Search for the cell housing the specified text and yield its (x, y) center coordinate. 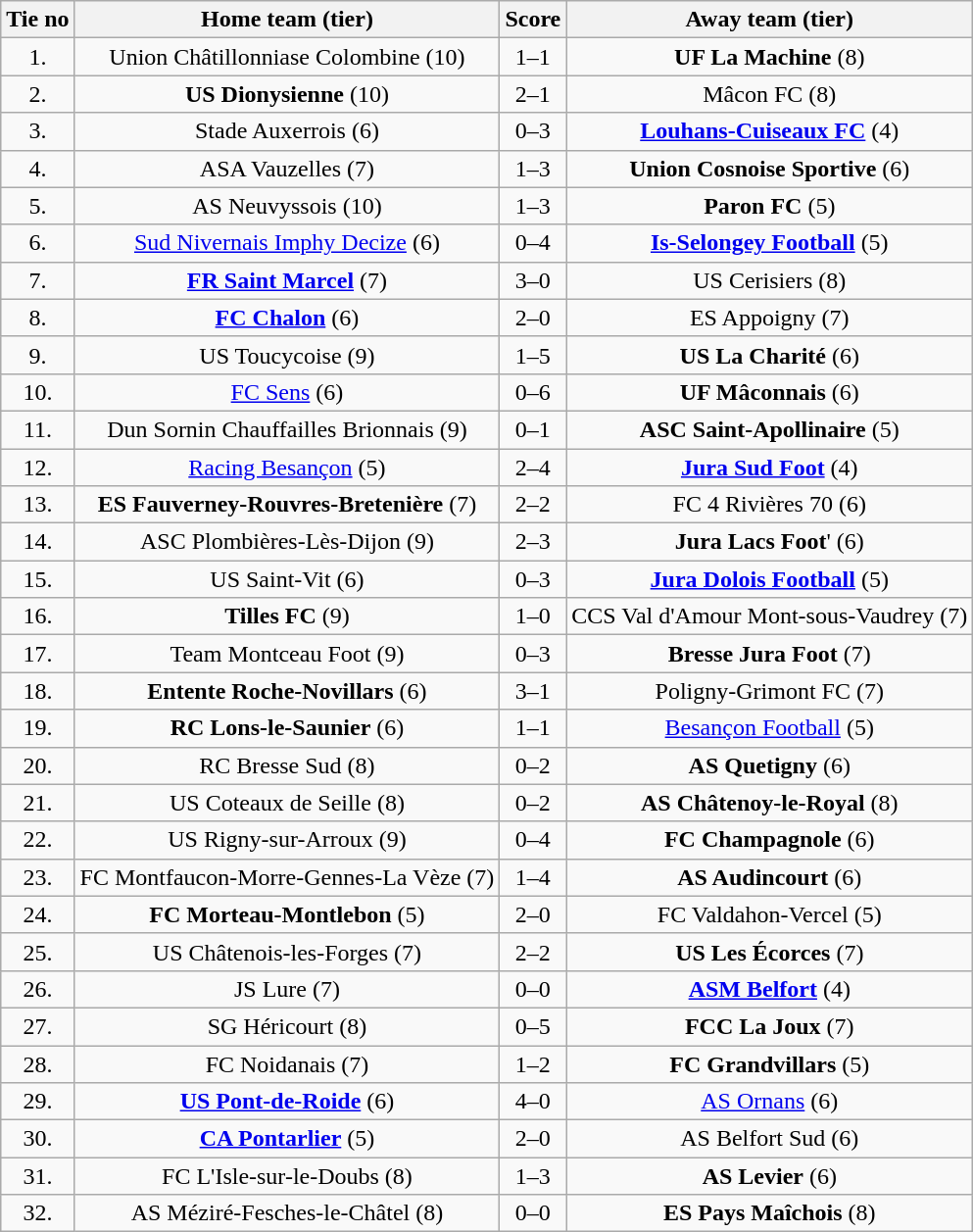
30. (37, 1139)
19. (37, 728)
25. (37, 952)
1–0 (533, 616)
26. (37, 989)
2–4 (533, 468)
FC L'Isle-sur-le-Doubs (8) (287, 1176)
1–5 (533, 355)
14. (37, 542)
FC Grandvillars (5) (770, 1063)
0–1 (533, 429)
RC Lons-le-Saunier (6) (287, 728)
US La Charité (6) (770, 355)
Tie no (37, 20)
2–1 (533, 94)
23. (37, 877)
AS Méziré-Fesches-le-Châtel (8) (287, 1213)
Jura Dolois Football (5) (770, 579)
20. (37, 765)
AS Levier (6) (770, 1176)
Besançon Football (5) (770, 728)
2–3 (533, 542)
12. (37, 468)
ES Fauverney-Rouvres-Bretenière (7) (287, 505)
CCS Val d'Amour Mont-sous-Vaudrey (7) (770, 616)
Home team (tier) (287, 20)
Jura Sud Foot (4) (770, 468)
RC Bresse Sud (8) (287, 765)
FC Morteau-Montlebon (5) (287, 914)
FC Montfaucon-Morre-Gennes-La Vèze (7) (287, 877)
SG Héricourt (8) (287, 1026)
Mâcon FC (8) (770, 94)
Entente Roche-Novillars (6) (287, 691)
UF La Machine (8) (770, 57)
AS Quetigny (6) (770, 765)
Poligny-Grimont FC (7) (770, 691)
31. (37, 1176)
4. (37, 169)
ASC Saint-Apollinaire (5) (770, 429)
1. (37, 57)
FCC La Joux (7) (770, 1026)
FC 4 Rivières 70 (6) (770, 505)
8. (37, 318)
Stade Auxerrois (6) (287, 131)
Tilles FC (9) (287, 616)
AS Châtenoy-le-Royal (8) (770, 803)
11. (37, 429)
Sud Nivernais Imphy Decize (6) (287, 243)
Is-Selongey Football (5) (770, 243)
5. (37, 206)
AS Belfort Sud (6) (770, 1139)
Score (533, 20)
0–5 (533, 1026)
AS Neuvyssois (10) (287, 206)
US Dionysienne (10) (287, 94)
FC Sens (6) (287, 392)
ASC Plombières-Lès-Dijon (9) (287, 542)
JS Lure (7) (287, 989)
Union Châtillonniase Colombine (10) (287, 57)
1–2 (533, 1063)
US Cerisiers (8) (770, 280)
0–6 (533, 392)
AS Audincourt (6) (770, 877)
ASM Belfort (4) (770, 989)
ES Pays Maîchois (8) (770, 1213)
FC Champagnole (6) (770, 840)
10. (37, 392)
AS Ornans (6) (770, 1102)
CA Pontarlier (5) (287, 1139)
27. (37, 1026)
US Toucycoise (9) (287, 355)
18. (37, 691)
FC Chalon (6) (287, 318)
16. (37, 616)
Bresse Jura Foot (7) (770, 654)
ES Appoigny (7) (770, 318)
13. (37, 505)
1–4 (533, 877)
UF Mâconnais (6) (770, 392)
3. (37, 131)
29. (37, 1102)
17. (37, 654)
FC Noidanais (7) (287, 1063)
Union Cosnoise Sportive (6) (770, 169)
US Rigny-sur-Arroux (9) (287, 840)
2. (37, 94)
9. (37, 355)
US Pont-de-Roide (6) (287, 1102)
US Saint-Vit (6) (287, 579)
3–1 (533, 691)
FR Saint Marcel (7) (287, 280)
Racing Besançon (5) (287, 468)
Away team (tier) (770, 20)
6. (37, 243)
Louhans-Cuiseaux FC (4) (770, 131)
Dun Sornin Chauffailles Brionnais (9) (287, 429)
21. (37, 803)
4–0 (533, 1102)
7. (37, 280)
28. (37, 1063)
32. (37, 1213)
22. (37, 840)
Paron FC (5) (770, 206)
US Coteaux de Seille (8) (287, 803)
24. (37, 914)
Jura Lacs Foot' (6) (770, 542)
US Châtenois-les-Forges (7) (287, 952)
ASA Vauzelles (7) (287, 169)
Team Montceau Foot (9) (287, 654)
FC Valdahon-Vercel (5) (770, 914)
15. (37, 579)
3–0 (533, 280)
US Les Écorces (7) (770, 952)
